Locate the cell with the specified text and output its (X, Y) center coordinate. 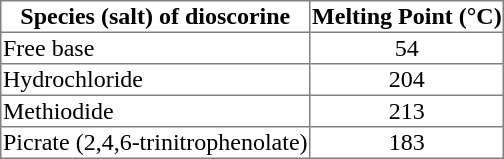
Methiodide (156, 111)
213 (407, 111)
Free base (156, 48)
Species (salt) of dioscorine (156, 17)
183 (407, 143)
204 (407, 80)
Melting Point (°C) (407, 17)
Picrate (2,4,6-trinitrophenolate) (156, 143)
54 (407, 48)
Hydrochloride (156, 80)
